Scan for the cell matching the given text and deliver its (x, y) coordinate at center. 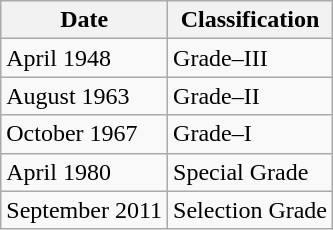
October 1967 (84, 134)
Classification (250, 20)
August 1963 (84, 96)
September 2011 (84, 210)
Grade–II (250, 96)
Special Grade (250, 172)
Grade–I (250, 134)
April 1948 (84, 58)
April 1980 (84, 172)
Date (84, 20)
Grade–III (250, 58)
Selection Grade (250, 210)
